Pinpoint the cell where the given text exists, returning its (x, y) midpoint coordinate. 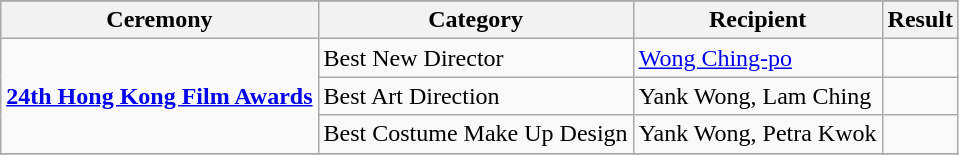
Category (476, 20)
Best Costume Make Up Design (476, 134)
Yank Wong, Petra Kwok (758, 134)
Best Art Direction (476, 96)
Recipient (758, 20)
24th Hong Kong Film Awards (160, 96)
Yank Wong, Lam Ching (758, 96)
Wong Ching-po (758, 58)
Ceremony (160, 20)
Result (920, 20)
Best New Director (476, 58)
